Locate the cell with the specified text and output its (X, Y) center coordinate. 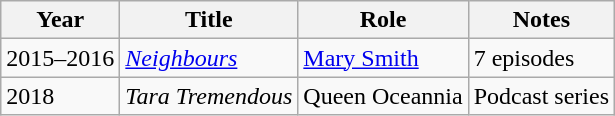
Neighbours (209, 58)
Tara Tremendous (209, 96)
Podcast series (541, 96)
2018 (60, 96)
Queen Oceannia (383, 96)
Title (209, 20)
Role (383, 20)
Year (60, 20)
Notes (541, 20)
2015–2016 (60, 58)
Mary Smith (383, 58)
7 episodes (541, 58)
